Identify which cell holds the provided text, then report its (x, y) central coordinate. 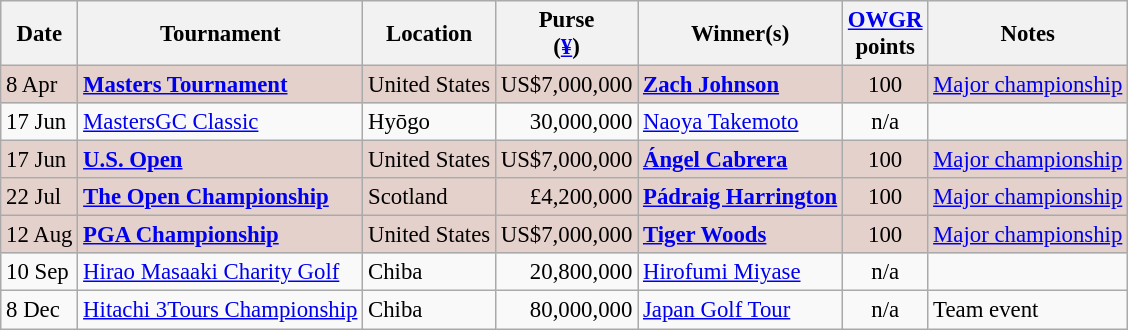
20,800,000 (566, 273)
8 Apr (40, 85)
OWGRpoints (886, 34)
£4,200,000 (566, 197)
Masters Tournament (220, 85)
Team event (1028, 310)
The Open Championship (220, 197)
U.S. Open (220, 160)
Hirofumi Miyase (740, 273)
Tiger Woods (740, 235)
Purse(¥) (566, 34)
MastersGC Classic (220, 122)
Pádraig Harrington (740, 197)
80,000,000 (566, 310)
Scotland (430, 197)
Zach Johnson (740, 85)
Hitachi 3Tours Championship (220, 310)
Date (40, 34)
Location (430, 34)
Ángel Cabrera (740, 160)
12 Aug (40, 235)
Hyōgo (430, 122)
Notes (1028, 34)
30,000,000 (566, 122)
22 Jul (40, 197)
Hirao Masaaki Charity Golf (220, 273)
8 Dec (40, 310)
10 Sep (40, 273)
Japan Golf Tour (740, 310)
Tournament (220, 34)
PGA Championship (220, 235)
Winner(s) (740, 34)
Naoya Takemoto (740, 122)
